Provide the [x, y] coordinate of the cell's center where the given text is located.  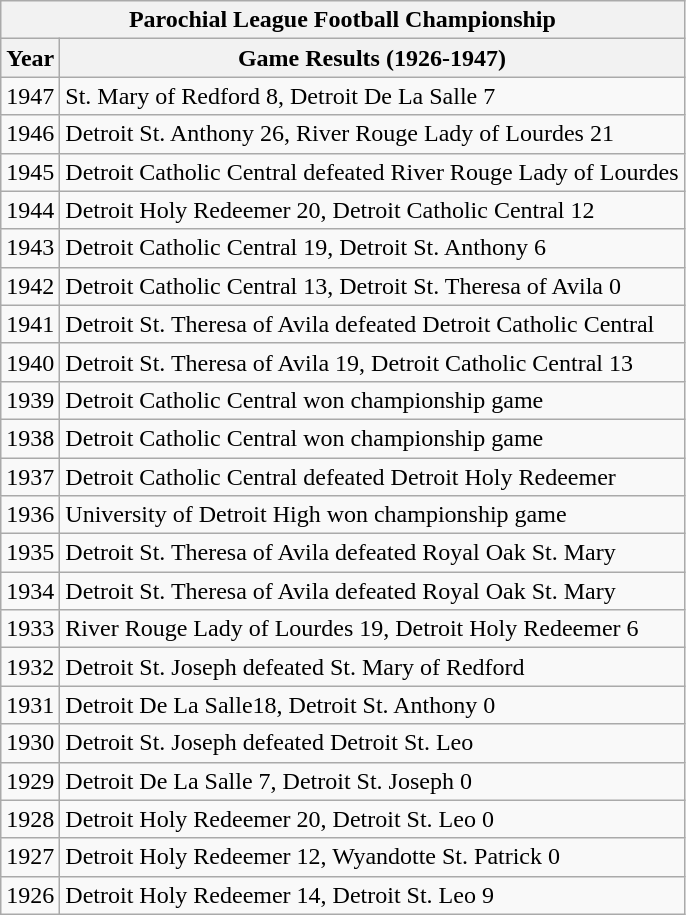
Detroit Catholic Central defeated Detroit Holy Redeemer [372, 477]
1937 [30, 477]
1945 [30, 172]
1926 [30, 895]
1935 [30, 553]
Detroit Holy Redeemer 20, Detroit Catholic Central 12 [372, 210]
1928 [30, 819]
Detroit Holy Redeemer 20, Detroit St. Leo 0 [372, 819]
1943 [30, 248]
1941 [30, 324]
Detroit St. Theresa of Avila 19, Detroit Catholic Central 13 [372, 362]
1929 [30, 781]
River Rouge Lady of Lourdes 19, Detroit Holy Redeemer 6 [372, 629]
1946 [30, 134]
1939 [30, 400]
1932 [30, 667]
Detroit Catholic Central 13, Detroit St. Theresa of Avila 0 [372, 286]
1927 [30, 857]
1942 [30, 286]
Detroit Holy Redeemer 12, Wyandotte St. Patrick 0 [372, 857]
Year [30, 58]
Detroit St. Anthony 26, River Rouge Lady of Lourdes 21 [372, 134]
Detroit Catholic Central 19, Detroit St. Anthony 6 [372, 248]
1940 [30, 362]
1931 [30, 705]
Detroit St. Theresa of Avila defeated Detroit Catholic Central [372, 324]
1934 [30, 591]
1930 [30, 743]
Detroit De La Salle18, Detroit St. Anthony 0 [372, 705]
Detroit Holy Redeemer 14, Detroit St. Leo 9 [372, 895]
Game Results (1926-1947) [372, 58]
1944 [30, 210]
Detroit Catholic Central defeated River Rouge Lady of Lourdes [372, 172]
1938 [30, 438]
Parochial League Football Championship [342, 20]
St. Mary of Redford 8, Detroit De La Salle 7 [372, 96]
1936 [30, 515]
University of Detroit High won championship game [372, 515]
Detroit St. Joseph defeated St. Mary of Redford [372, 667]
1933 [30, 629]
Detroit St. Joseph defeated Detroit St. Leo [372, 743]
1947 [30, 96]
Detroit De La Salle 7, Detroit St. Joseph 0 [372, 781]
